Return the (x, y) coordinate for the center point of the cell that contains the specified text.  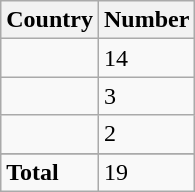
Country (50, 20)
14 (146, 58)
3 (146, 96)
Total (50, 172)
Number (146, 20)
19 (146, 172)
2 (146, 134)
